Scan for the cell matching the given text and deliver its (X, Y) coordinate at center. 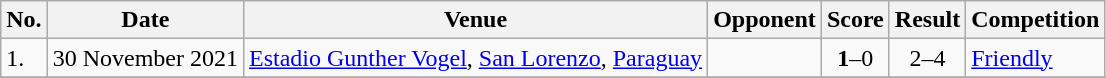
2–4 (927, 58)
Score (855, 20)
Competition (1036, 20)
No. (24, 20)
Friendly (1036, 58)
Estadio Gunther Vogel, San Lorenzo, Paraguay (476, 58)
1–0 (855, 58)
30 November 2021 (145, 58)
1. (24, 58)
Venue (476, 20)
Result (927, 20)
Date (145, 20)
Opponent (765, 20)
